Determine the [X, Y] coordinate at the center of the cell enclosing the given text.  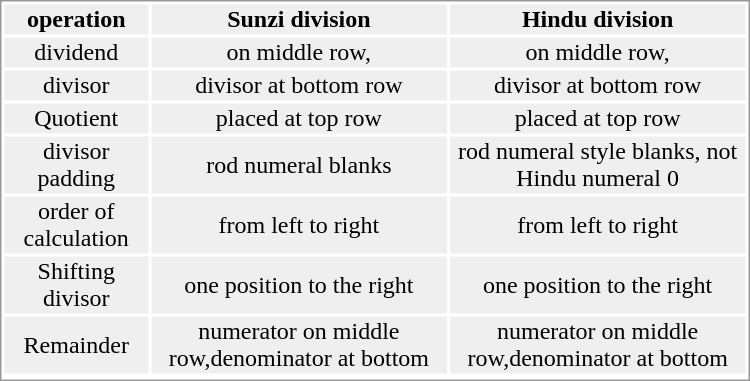
Shifting divisor [76, 284]
Sunzi division [299, 19]
rod numeral style blanks, not Hindu numeral 0 [598, 164]
order of calculation [76, 224]
divisor [76, 85]
Hindu division [598, 19]
rod numeral blanks [299, 164]
Remainder [76, 344]
operation [76, 19]
divisor padding [76, 164]
Quotient [76, 119]
dividend [76, 53]
